From the cell containing the given text, extract its center point as [X, Y] coordinate. 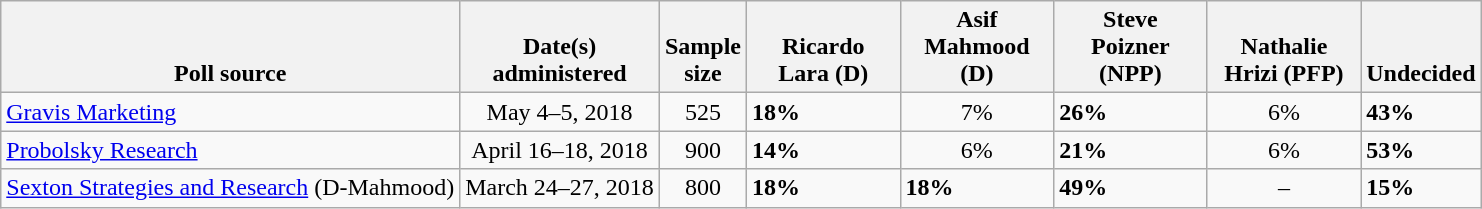
525 [702, 112]
21% [1131, 150]
26% [1131, 112]
March 24–27, 2018 [560, 188]
14% [823, 150]
StevePoizner (NPP) [1131, 47]
7% [977, 112]
April 16–18, 2018 [560, 150]
Date(s)administered [560, 47]
RicardoLara (D) [823, 47]
15% [1421, 188]
– [1284, 188]
53% [1421, 150]
May 4–5, 2018 [560, 112]
49% [1131, 188]
Undecided [1421, 47]
AsifMahmood (D) [977, 47]
900 [702, 150]
NathalieHrizi (PFP) [1284, 47]
Samplesize [702, 47]
Gravis Marketing [230, 112]
Sexton Strategies and Research (D-Mahmood) [230, 188]
800 [702, 188]
Probolsky Research [230, 150]
43% [1421, 112]
Poll source [230, 47]
